Find where the given text appears and provide that cell's center as [x, y] coordinate. 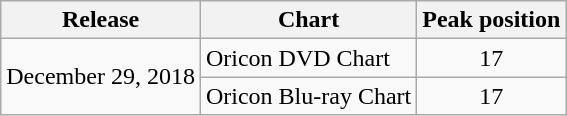
Release [101, 20]
Peak position [492, 20]
Chart [308, 20]
Oricon Blu-ray Chart [308, 96]
Oricon DVD Chart [308, 58]
December 29, 2018 [101, 77]
